Search for the cell housing the specified text and yield its [x, y] center coordinate. 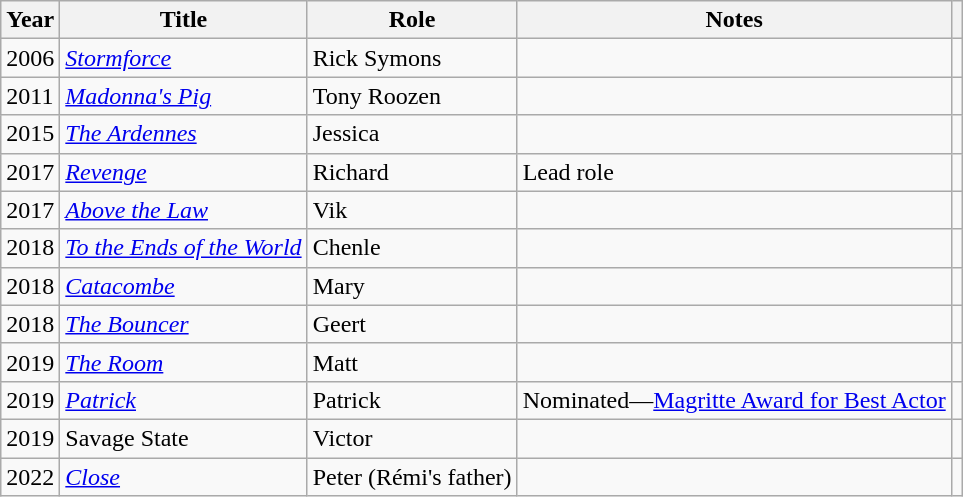
The Ardennes [184, 134]
2022 [30, 477]
Stormforce [184, 58]
Richard [412, 172]
Chenle [412, 248]
Nominated—Magritte Award for Best Actor [734, 400]
Peter (Rémi's father) [412, 477]
2011 [30, 96]
To the Ends of the World [184, 248]
Above the Law [184, 210]
2015 [30, 134]
Catacombe [184, 286]
Geert [412, 324]
Savage State [184, 438]
Madonna's Pig [184, 96]
Notes [734, 20]
The Bouncer [184, 324]
Jessica [412, 134]
Victor [412, 438]
Mary [412, 286]
Matt [412, 362]
Tony Roozen [412, 96]
Year [30, 20]
The Room [184, 362]
Role [412, 20]
Close [184, 477]
Lead role [734, 172]
2006 [30, 58]
Vik [412, 210]
Rick Symons [412, 58]
Title [184, 20]
Revenge [184, 172]
